For the text-containing cell, return its midpoint in [X, Y] coordinate format. 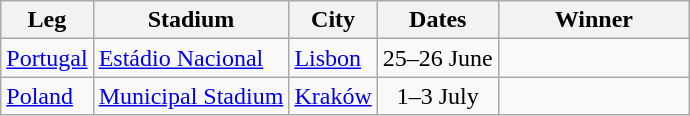
Municipal Stadium [191, 96]
City [333, 20]
Dates [438, 20]
Poland [47, 96]
Leg [47, 20]
Portugal [47, 58]
Lisbon [333, 58]
Estádio Nacional [191, 58]
1–3 July [438, 96]
Winner [594, 20]
Stadium [191, 20]
Kraków [333, 96]
25–26 June [438, 58]
